Output the (X, Y) coordinate of the center of the cell containing the given text.  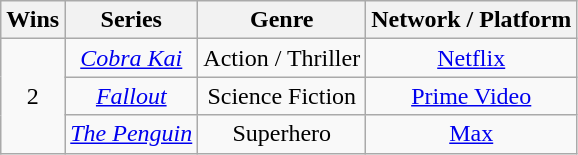
Science Fiction (282, 96)
Action / Thriller (282, 58)
The Penguin (132, 134)
2 (33, 96)
Series (132, 20)
Network / Platform (472, 20)
Genre (282, 20)
Superhero (282, 134)
Netflix (472, 58)
Max (472, 134)
Cobra Kai (132, 58)
Prime Video (472, 96)
Fallout (132, 96)
Wins (33, 20)
